Return the [X, Y] coordinate for the center point of the cell that contains the specified text.  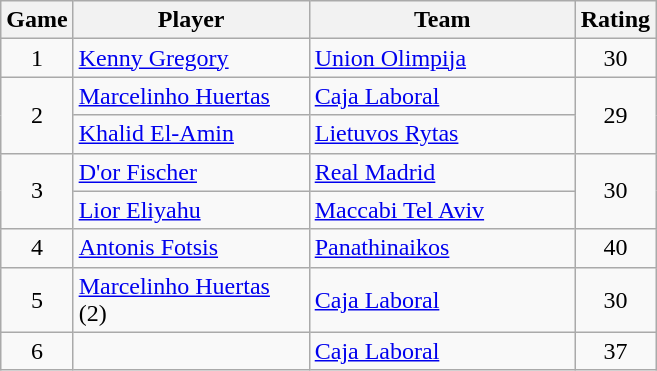
Real Madrid [442, 172]
37 [615, 351]
D'or Fischer [191, 172]
Panathinaikos [442, 248]
40 [615, 248]
3 [37, 191]
Rating [615, 20]
Maccabi Tel Aviv [442, 210]
Game [37, 20]
Marcelinho Huertas [191, 96]
Lietuvos Rytas [442, 134]
5 [37, 300]
2 [37, 115]
Marcelinho Huertas (2) [191, 300]
4 [37, 248]
Player [191, 20]
6 [37, 351]
29 [615, 115]
Kenny Gregory [191, 58]
Khalid El-Amin [191, 134]
Union Olimpija [442, 58]
Antonis Fotsis [191, 248]
Team [442, 20]
1 [37, 58]
Lior Eliyahu [191, 210]
